Search for the cell housing the specified text and yield its (x, y) center coordinate. 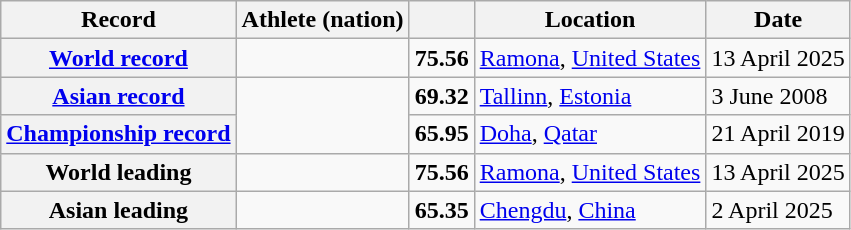
Record (118, 20)
World record (118, 58)
World leading (118, 172)
Date (778, 20)
Athlete (nation) (322, 20)
Doha, Qatar (590, 134)
3 June 2008 (778, 96)
69.32 (442, 96)
65.35 (442, 210)
Chengdu, China (590, 210)
Location (590, 20)
Asian leading (118, 210)
Championship record (118, 134)
Tallinn, Estonia (590, 96)
2 April 2025 (778, 210)
65.95 (442, 134)
21 April 2019 (778, 134)
Asian record (118, 96)
